Detect which cell encompasses the target text, then output its (x, y) center coordinate. 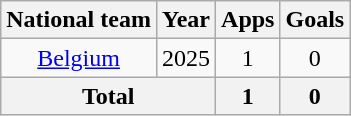
Total (108, 96)
Belgium (79, 58)
2025 (186, 58)
National team (79, 20)
Apps (248, 20)
Year (186, 20)
Goals (315, 20)
